Determine the (X, Y) coordinate at the center of the cell enclosing the given text.  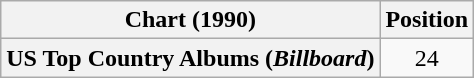
Position (427, 20)
US Top Country Albums (Billboard) (190, 58)
24 (427, 58)
Chart (1990) (190, 20)
